Determine the [X, Y] coordinate at the center of the cell enclosing the given text.  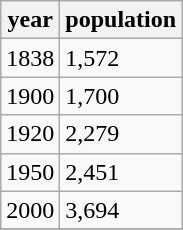
1,572 [121, 58]
2,451 [121, 172]
year [30, 20]
3,694 [121, 210]
1900 [30, 96]
2,279 [121, 134]
1950 [30, 172]
1,700 [121, 96]
population [121, 20]
1838 [30, 58]
1920 [30, 134]
2000 [30, 210]
